Provide the [x, y] coordinate of the cell's center where the given text is located.  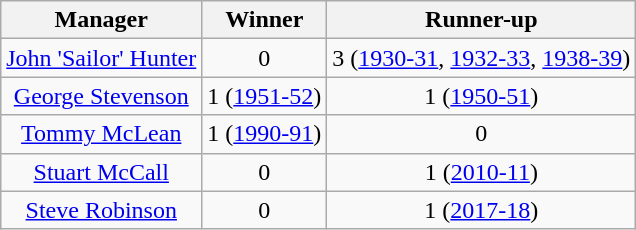
Manager [102, 20]
John 'Sailor' Hunter [102, 58]
1 (2017-18) [482, 210]
Runner-up [482, 20]
1 (1950-51) [482, 96]
3 (1930-31, 1932-33, 1938-39) [482, 58]
1 (1990-91) [264, 134]
Winner [264, 20]
Stuart McCall [102, 172]
Tommy McLean [102, 134]
George Stevenson [102, 96]
1 (2010-11) [482, 172]
Steve Robinson [102, 210]
1 (1951-52) [264, 96]
